From the cell containing the given text, extract its center point as [X, Y] coordinate. 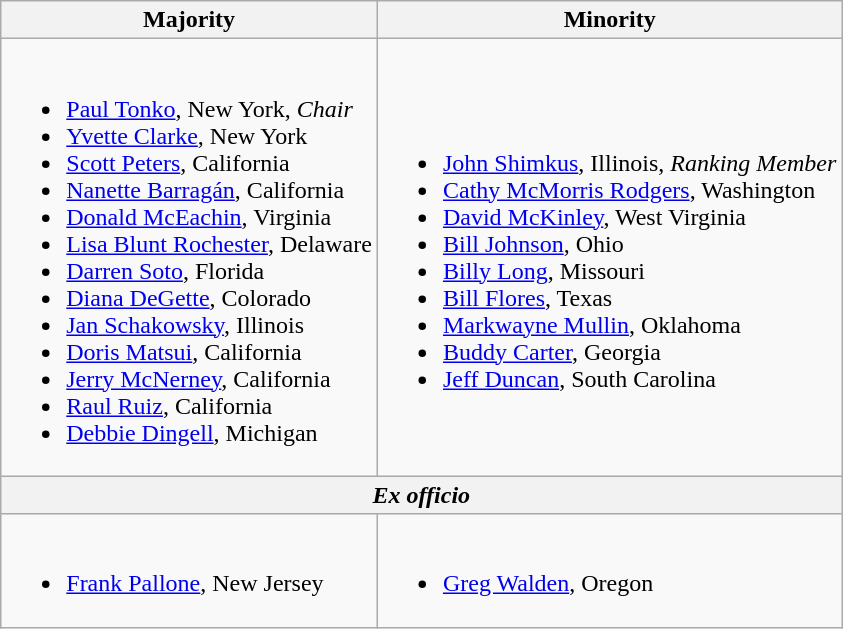
Ex officio [422, 495]
Majority [190, 20]
Frank Pallone, New Jersey [190, 570]
Greg Walden, Oregon [609, 570]
Minority [609, 20]
